Determine the (X, Y) coordinate at the center of the cell enclosing the given text.  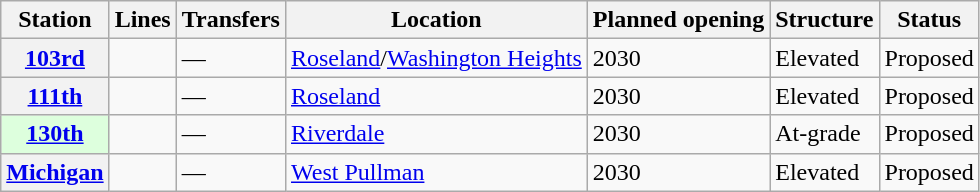
Location (436, 20)
West Pullman (436, 172)
Riverdale (436, 134)
Structure (824, 20)
Planned opening (678, 20)
Roseland (436, 96)
Roseland/Washington Heights (436, 58)
130th (55, 134)
Station (55, 20)
Michigan (55, 172)
Lines (142, 20)
111th (55, 96)
At-grade (824, 134)
103rd (55, 58)
Transfers (230, 20)
Status (929, 20)
